Return the (x, y) coordinate for the center point of the cell that contains the specified text.  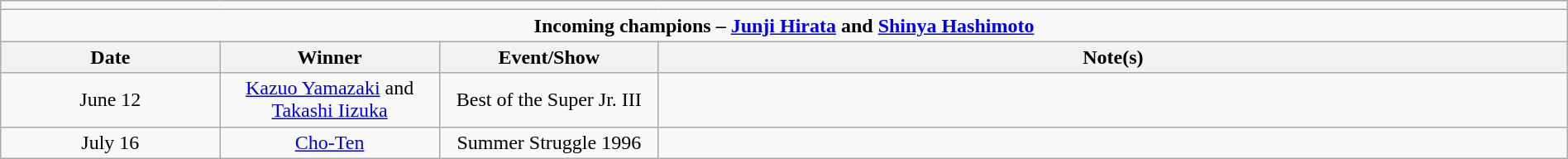
Date (111, 57)
Note(s) (1113, 57)
June 12 (111, 99)
Kazuo Yamazaki and Takashi Iizuka (329, 99)
Cho-Ten (329, 142)
Incoming champions – Junji Hirata and Shinya Hashimoto (784, 26)
July 16 (111, 142)
Best of the Super Jr. III (549, 99)
Summer Struggle 1996 (549, 142)
Event/Show (549, 57)
Winner (329, 57)
